Capture the cell that displays the provided text and extract its [x, y] central coordinate. 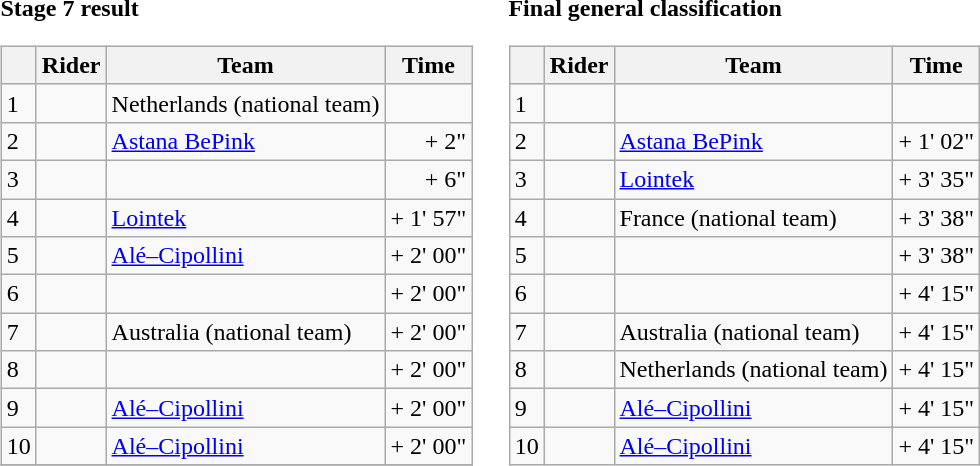
France (national team) [754, 217]
+ 1' 57" [428, 217]
+ 2" [428, 141]
+ 3' 35" [936, 179]
+ 6" [428, 179]
+ 1' 02" [936, 141]
